Detect which cell encompasses the target text, then output its (x, y) center coordinate. 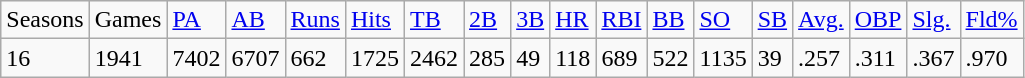
BB (670, 20)
TB (434, 20)
1941 (128, 58)
SO (723, 20)
2462 (434, 58)
Games (128, 20)
16 (45, 58)
662 (315, 58)
AB (256, 20)
3B (530, 20)
HR (573, 20)
.970 (992, 58)
PA (196, 20)
689 (622, 58)
Seasons (45, 20)
Slg. (934, 20)
1725 (374, 58)
SB (772, 20)
.367 (934, 58)
7402 (196, 58)
285 (488, 58)
.311 (878, 58)
OBP (878, 20)
Avg. (822, 20)
Runs (315, 20)
522 (670, 58)
Hits (374, 20)
39 (772, 58)
Fld% (992, 20)
118 (573, 58)
.257 (822, 58)
1135 (723, 58)
49 (530, 58)
RBI (622, 20)
2B (488, 20)
6707 (256, 58)
